Determine the [x, y] coordinate at the center of the cell enclosing the given text.  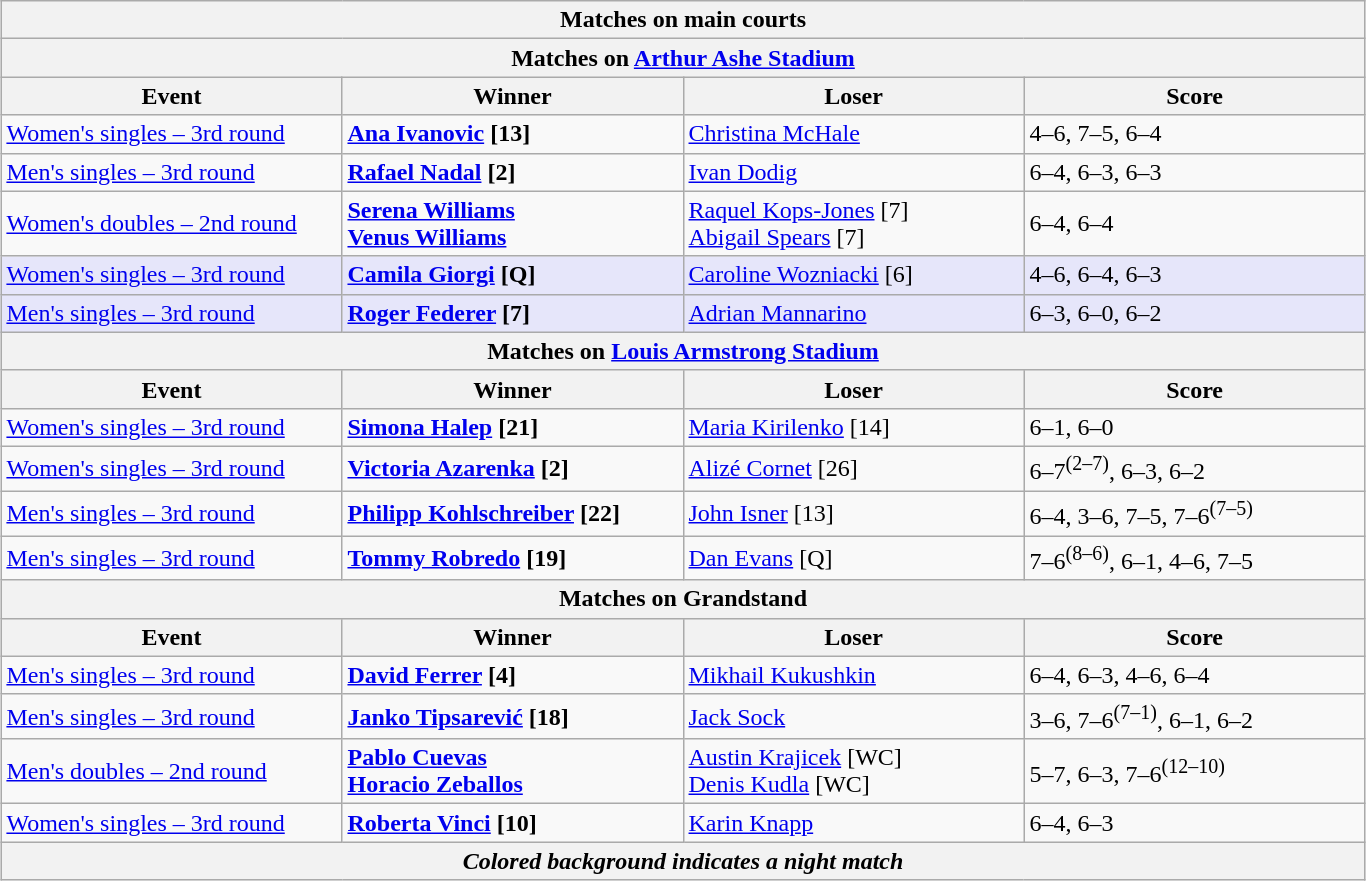
Matches on Arthur Ashe Stadium [683, 58]
Matches on Grandstand [683, 599]
Victoria Azarenka [2] [512, 468]
6–4, 6–3, 6–3 [1194, 172]
Dan Evans [Q] [854, 558]
Camila Giorgi [Q] [512, 275]
5–7, 6–3, 7–6(12–10) [1194, 772]
3–6, 7–6(7–1), 6–1, 6–2 [1194, 716]
Serena Williams Venus Williams [512, 224]
Men's doubles – 2nd round [172, 772]
Alizé Cornet [26] [854, 468]
6–4, 6–3 [1194, 823]
David Ferrer [4] [512, 675]
Roberta Vinci [10] [512, 823]
6–4, 3–6, 7–5, 7–6(7–5) [1194, 514]
4–6, 7–5, 6–4 [1194, 134]
John Isner [13] [854, 514]
Matches on Louis Armstrong Stadium [683, 351]
6–4, 6–3, 4–6, 6–4 [1194, 675]
Raquel Kops-Jones [7] Abigail Spears [7] [854, 224]
7–6(8–6), 6–1, 4–6, 7–5 [1194, 558]
Karin Knapp [854, 823]
Christina McHale [854, 134]
6–7(2–7), 6–3, 6–2 [1194, 468]
Janko Tipsarević [18] [512, 716]
Maria Kirilenko [14] [854, 427]
Ana Ivanovic [13] [512, 134]
Adrian Mannarino [854, 313]
6–3, 6–0, 6–2 [1194, 313]
Jack Sock [854, 716]
Roger Federer [7] [512, 313]
Caroline Wozniacki [6] [854, 275]
6–1, 6–0 [1194, 427]
6–4, 6–4 [1194, 224]
Colored background indicates a night match [683, 861]
4–6, 6–4, 6–3 [1194, 275]
Women's doubles – 2nd round [172, 224]
Mikhail Kukushkin [854, 675]
Simona Halep [21] [512, 427]
Matches on main courts [683, 20]
Pablo Cuevas Horacio Zeballos [512, 772]
Philipp Kohlschreiber [22] [512, 514]
Ivan Dodig [854, 172]
Tommy Robredo [19] [512, 558]
Austin Krajicek [WC] Denis Kudla [WC] [854, 772]
Rafael Nadal [2] [512, 172]
